Identify which cell holds the provided text, then report its [X, Y] central coordinate. 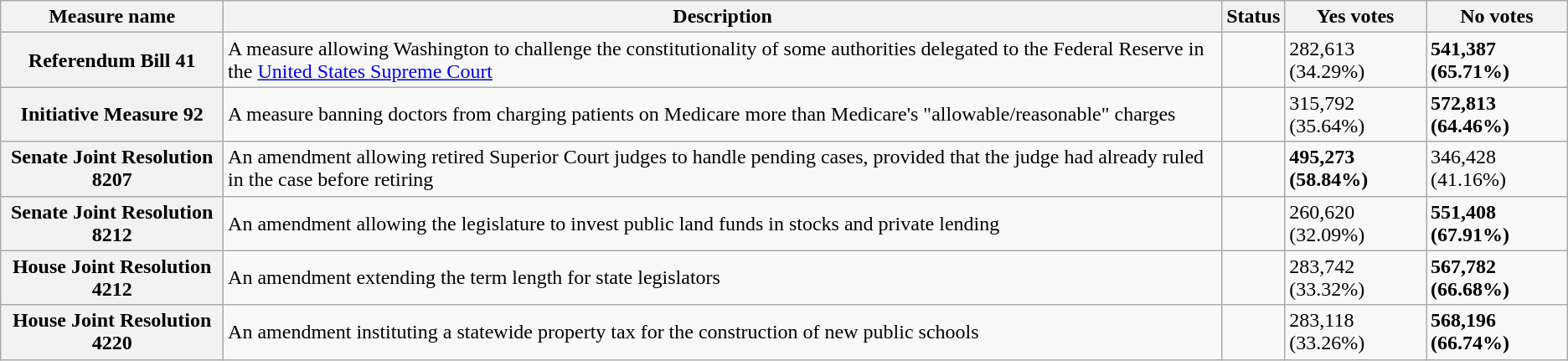
551,408 (67.91%) [1496, 223]
346,428 (41.16%) [1496, 169]
A measure banning doctors from charging patients on Medicare more than Medicare's "allowable/reasonable" charges [723, 114]
An amendment allowing the legislature to invest public land funds in stocks and private lending [723, 223]
572,813 (64.46%) [1496, 114]
Initiative Measure 92 [112, 114]
567,782 (66.68%) [1496, 278]
260,620 (32.09%) [1355, 223]
House Joint Resolution 4212 [112, 278]
Senate Joint Resolution 8207 [112, 169]
541,387 (65.71%) [1496, 60]
An amendment allowing retired Superior Court judges to handle pending cases, provided that the judge had already ruled in the case before retiring [723, 169]
Yes votes [1355, 17]
283,742 (33.32%) [1355, 278]
An amendment extending the term length for state legislators [723, 278]
Description [723, 17]
Status [1253, 17]
Referendum Bill 41 [112, 60]
Senate Joint Resolution 8212 [112, 223]
568,196 (66.74%) [1496, 332]
315,792 (35.64%) [1355, 114]
House Joint Resolution 4220 [112, 332]
An amendment instituting a statewide property tax for the construction of new public schools [723, 332]
283,118 (33.26%) [1355, 332]
No votes [1496, 17]
Measure name [112, 17]
282,613 (34.29%) [1355, 60]
495,273 (58.84%) [1355, 169]
